From the cell containing the given text, extract its center point as (x, y) coordinate. 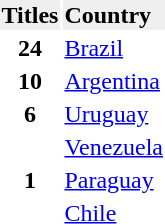
Paraguay (114, 180)
Country (114, 15)
10 (30, 81)
6 (30, 130)
Uruguay (114, 114)
Titles (30, 15)
Brazil (114, 48)
Argentina (114, 81)
24 (30, 48)
Venezuela (114, 147)
